From the cell containing the given text, extract its center point as (X, Y) coordinate. 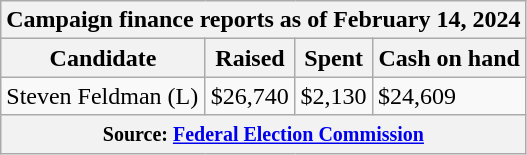
$24,609 (449, 96)
Cash on hand (449, 58)
$2,130 (334, 96)
Spent (334, 58)
Raised (250, 58)
Candidate (103, 58)
Campaign finance reports as of February 14, 2024 (264, 20)
Source: Federal Election Commission (264, 134)
Steven Feldman (L) (103, 96)
$26,740 (250, 96)
